Return [x, y] of the center of cell containing provided text 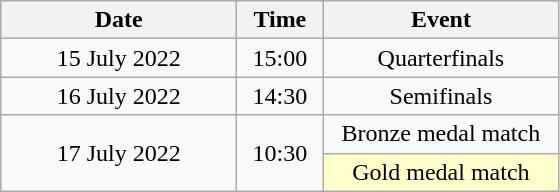
16 July 2022 [119, 96]
15:00 [280, 58]
15 July 2022 [119, 58]
17 July 2022 [119, 153]
Semifinals [441, 96]
Event [441, 20]
Time [280, 20]
Gold medal match [441, 172]
10:30 [280, 153]
Quarterfinals [441, 58]
Date [119, 20]
Bronze medal match [441, 134]
14:30 [280, 96]
